Return [x, y] of the center of cell containing provided text 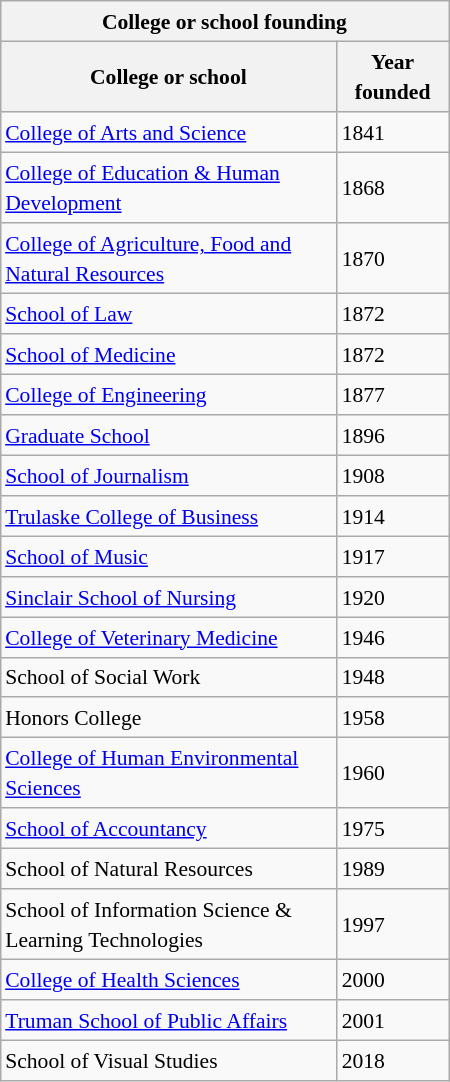
College or school founding [224, 21]
School of Journalism [168, 475]
Sinclair School of Nursing [168, 596]
1960 [393, 774]
College of Health Sciences [168, 980]
1841 [393, 132]
School of Accountancy [168, 828]
School of Law [168, 314]
College of Arts and Science [168, 132]
College of Human Environmental Sciences [168, 774]
1975 [393, 828]
College or school [168, 78]
1920 [393, 596]
1908 [393, 475]
Graduate School [168, 435]
1948 [393, 677]
1989 [393, 869]
College of Engineering [168, 395]
School of Information Science & Learning Technologies [168, 924]
1914 [393, 516]
1946 [393, 637]
School of Natural Resources [168, 869]
2000 [393, 980]
School of Social Work [168, 677]
1997 [393, 924]
1896 [393, 435]
School of Visual Studies [168, 1060]
College of Agriculture, Food and Natural Resources [168, 258]
Year founded [393, 78]
2001 [393, 1020]
School of Medicine [168, 354]
1870 [393, 258]
Honors College [168, 717]
1868 [393, 188]
College of Veterinary Medicine [168, 637]
1958 [393, 717]
2018 [393, 1060]
1877 [393, 395]
1917 [393, 556]
Truman School of Public Affairs [168, 1020]
School of Music [168, 556]
Trulaske College of Business [168, 516]
College of Education & Human Development [168, 188]
